Determine the [x, y] coordinate at the center of the cell enclosing the given text.  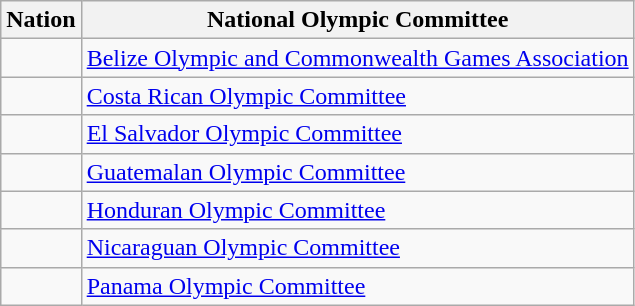
Belize Olympic and Commonwealth Games Association [358, 58]
Nation [41, 20]
Costa Rican Olympic Committee [358, 96]
El Salvador Olympic Committee [358, 134]
Guatemalan Olympic Committee [358, 172]
Panama Olympic Committee [358, 286]
Honduran Olympic Committee [358, 210]
Nicaraguan Olympic Committee [358, 248]
National Olympic Committee [358, 20]
